Provide the [X, Y] coordinate of the cell's center where the given text is located.  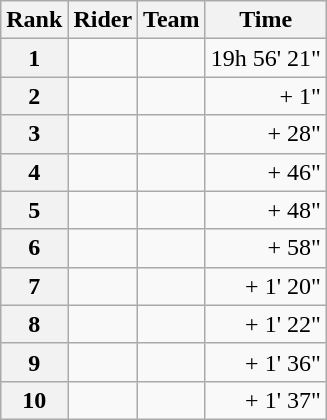
4 [34, 172]
5 [34, 210]
+ 1' 37" [266, 400]
6 [34, 248]
+ 58" [266, 248]
19h 56' 21" [266, 58]
+ 1' 22" [266, 324]
+ 28" [266, 134]
+ 1" [266, 96]
1 [34, 58]
2 [34, 96]
+ 46" [266, 172]
+ 48" [266, 210]
+ 1' 36" [266, 362]
7 [34, 286]
Rank [34, 20]
Team [172, 20]
8 [34, 324]
+ 1' 20" [266, 286]
9 [34, 362]
3 [34, 134]
10 [34, 400]
Rider [103, 20]
Time [266, 20]
